Locate the cell with the specified text and output its (x, y) center coordinate. 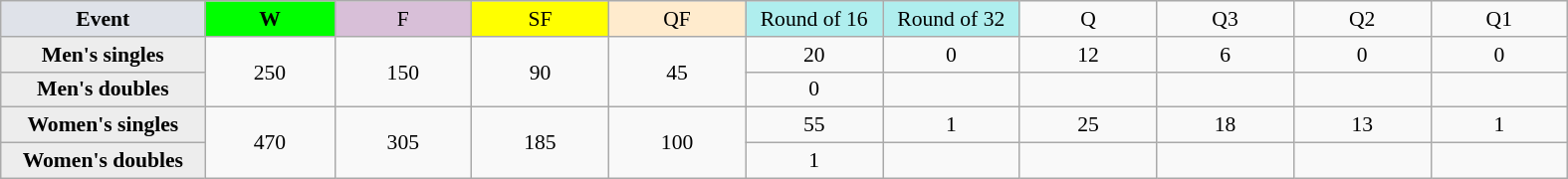
185 (541, 143)
Q2 (1362, 19)
F (403, 19)
Men's singles (104, 55)
13 (1362, 125)
Event (104, 19)
470 (270, 143)
6 (1226, 55)
Round of 16 (814, 19)
150 (403, 72)
Q (1088, 19)
Women's singles (104, 125)
45 (677, 72)
Women's doubles (104, 161)
100 (677, 143)
Round of 32 (951, 19)
90 (541, 72)
20 (814, 55)
18 (1226, 125)
250 (270, 72)
Q1 (1499, 19)
SF (541, 19)
Men's doubles (104, 89)
305 (403, 143)
12 (1088, 55)
55 (814, 125)
25 (1088, 125)
QF (677, 19)
W (270, 19)
Q3 (1226, 19)
